Detect which cell encompasses the target text, then output its (X, Y) center coordinate. 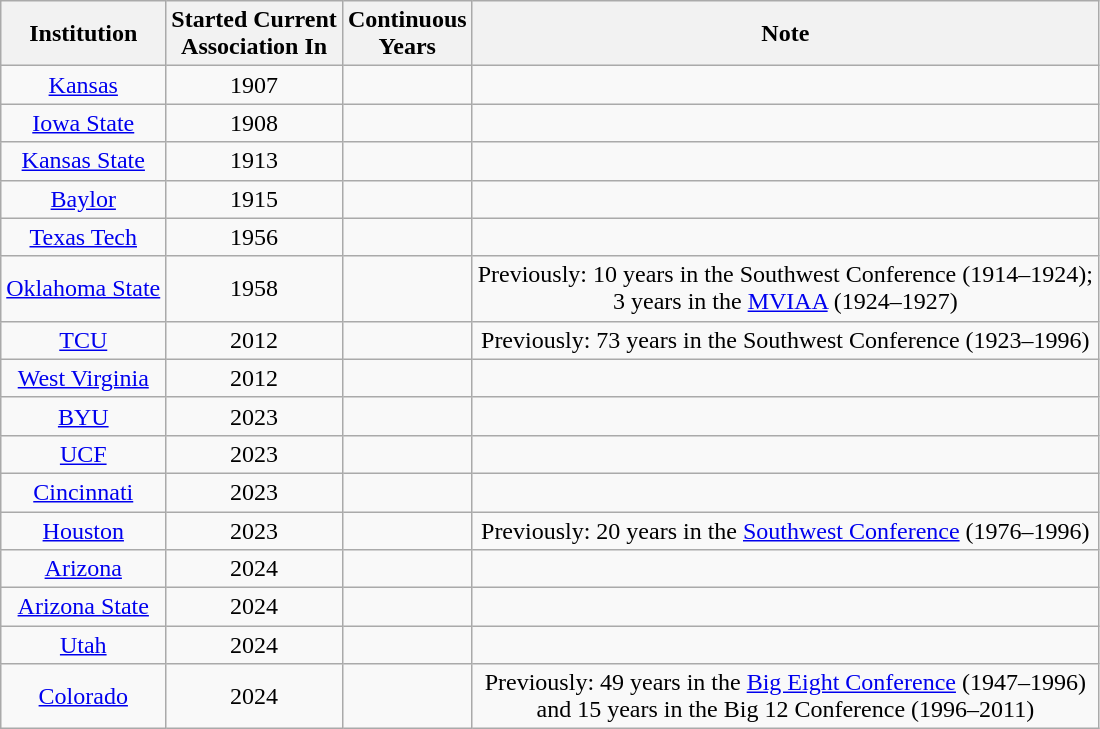
Previously: 20 years in the Southwest Conference (1976–1996) (785, 531)
1907 (254, 85)
1956 (254, 237)
1958 (254, 288)
Oklahoma State (84, 288)
Note (785, 34)
Started CurrentAssociation In (254, 34)
TCU (84, 340)
Texas Tech (84, 237)
BYU (84, 416)
1908 (254, 123)
ContinuousYears (407, 34)
Kansas State (84, 161)
Arizona State (84, 607)
Baylor (84, 199)
Previously: 73 years in the Southwest Conference (1923–1996) (785, 340)
UCF (84, 454)
1915 (254, 199)
1913 (254, 161)
Arizona (84, 569)
Colorado (84, 696)
Previously: 49 years in the Big Eight Conference (1947–1996)and 15 years in the Big 12 Conference (1996–2011) (785, 696)
Previously: 10 years in the Southwest Conference (1914–1924);3 years in the MVIAA (1924–1927) (785, 288)
Houston (84, 531)
Iowa State (84, 123)
Utah (84, 645)
Kansas (84, 85)
Cincinnati (84, 492)
West Virginia (84, 378)
Institution (84, 34)
